From the cell containing the given text, extract its center point as [X, Y] coordinate. 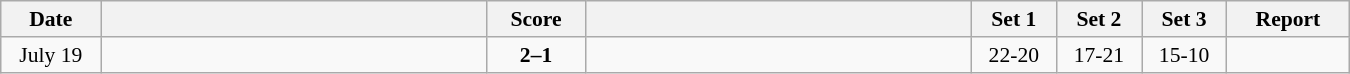
July 19 [51, 55]
Set 1 [1014, 19]
Report [1288, 19]
22-20 [1014, 55]
Set 2 [1098, 19]
Set 3 [1184, 19]
Score [536, 19]
17-21 [1098, 55]
Date [51, 19]
2–1 [536, 55]
15-10 [1184, 55]
